Return (X, Y) of the center of cell containing provided text 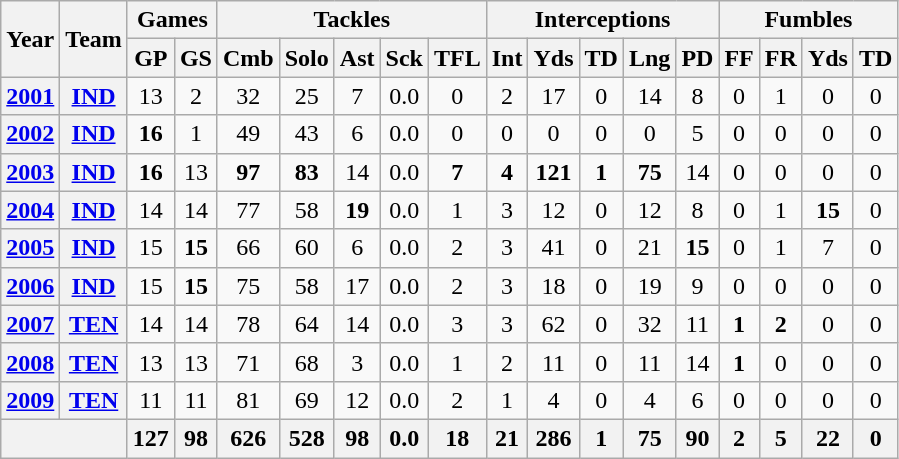
Sck (404, 58)
90 (698, 438)
FF (739, 58)
Cmb (248, 58)
626 (248, 438)
Lng (649, 58)
9 (698, 286)
PD (698, 58)
2002 (30, 134)
FR (780, 58)
2006 (30, 286)
Solo (306, 58)
66 (248, 248)
GP (150, 58)
49 (248, 134)
64 (306, 324)
77 (248, 210)
Games (172, 20)
Year (30, 39)
2009 (30, 400)
2001 (30, 96)
25 (306, 96)
71 (248, 362)
43 (306, 134)
121 (554, 172)
2004 (30, 210)
68 (306, 362)
Ast (357, 58)
Team (94, 39)
83 (306, 172)
2008 (30, 362)
127 (150, 438)
78 (248, 324)
22 (828, 438)
2005 (30, 248)
Int (507, 58)
97 (248, 172)
60 (306, 248)
2007 (30, 324)
528 (306, 438)
69 (306, 400)
TFL (457, 58)
286 (554, 438)
Fumbles (808, 20)
Tackles (352, 20)
Interceptions (602, 20)
81 (248, 400)
GS (196, 58)
41 (554, 248)
62 (554, 324)
2003 (30, 172)
